Pinpoint the cell where the given text exists, returning its [X, Y] midpoint coordinate. 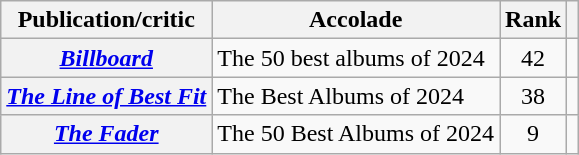
9 [534, 134]
The Line of Best Fit [106, 96]
Rank [534, 20]
Billboard [106, 58]
The 50 Best Albums of 2024 [356, 134]
The 50 best albums of 2024 [356, 58]
42 [534, 58]
The Best Albums of 2024 [356, 96]
38 [534, 96]
The Fader [106, 134]
Publication/critic [106, 20]
Accolade [356, 20]
